Provide the [x, y] coordinate of the cell's center where the given text is located.  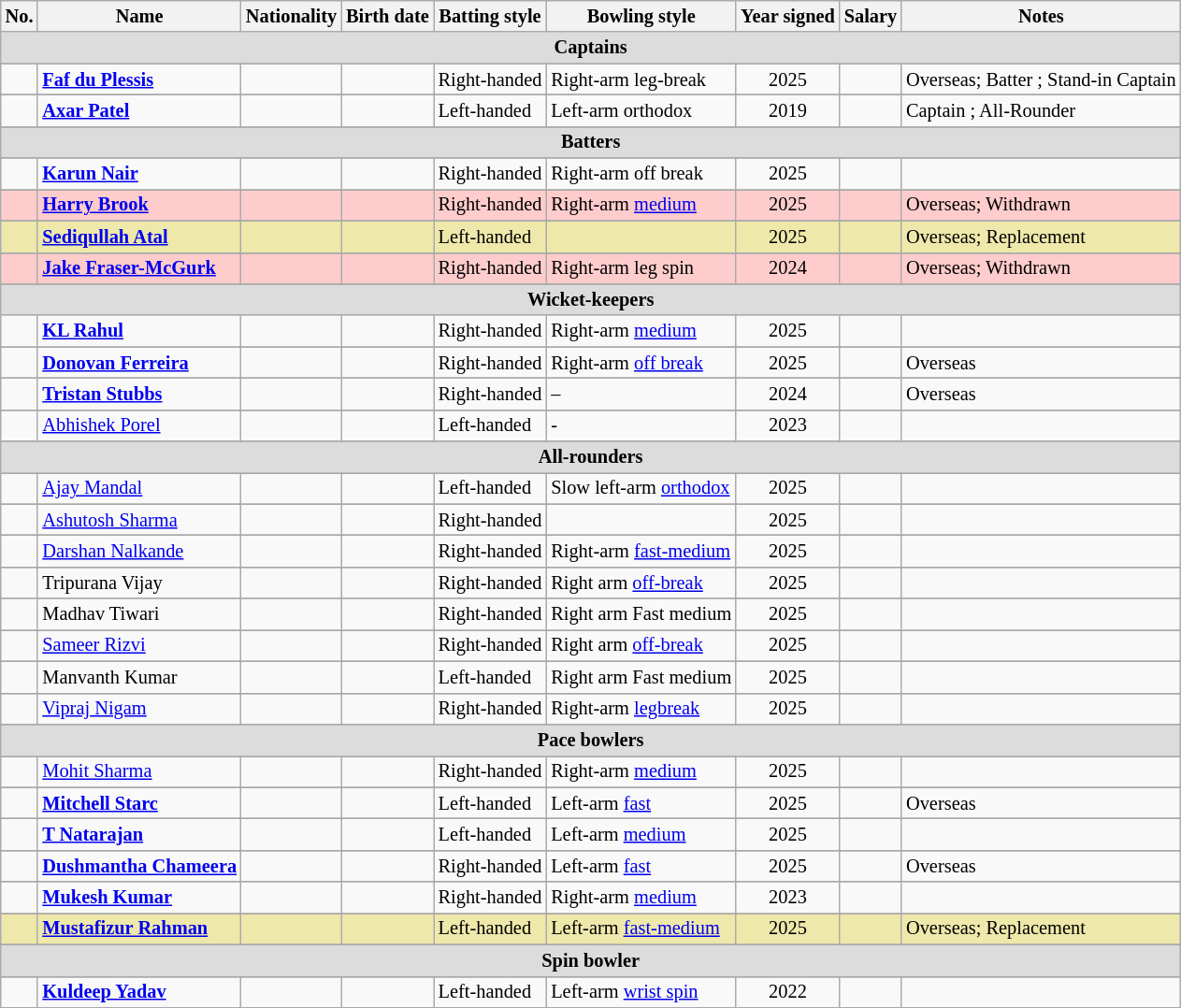
Mitchell Starc [139, 803]
Darshan Nalkande [139, 551]
Madhav Tiwari [139, 614]
– [641, 394]
Manvanth Kumar [139, 677]
Harry Brook [139, 205]
Year signed [787, 16]
Tripurana Vijay [139, 583]
Sameer Rizvi [139, 645]
- [641, 425]
Right-arm fast-medium [641, 551]
Right-arm legbreak [641, 709]
KL Rahul [139, 331]
Faf du Plessis [139, 79]
Mohit Sharma [139, 771]
T Natarajan [139, 834]
Birth date [387, 16]
Tristan Stubbs [139, 394]
Salary [871, 16]
Captain ; All-Rounder [1041, 110]
Karun Nair [139, 174]
Right-arm leg spin [641, 268]
Left-arm wrist spin [641, 992]
Batters [591, 142]
Name [139, 16]
Captains [591, 48]
Notes [1041, 16]
Kuldeep Yadav [139, 992]
Jake Fraser-McGurk [139, 268]
Left-arm medium [641, 834]
Dushmantha Chameera [139, 866]
Pace bowlers [591, 740]
Right-arm leg-break [641, 79]
Bowling style [641, 16]
Axar Patel [139, 110]
Ashutosh Sharma [139, 520]
Slow left-arm orthodox [641, 488]
No. [20, 16]
Left-arm orthodox [641, 110]
Vipraj Nigam [139, 709]
Mustafizur Rahman [139, 929]
Nationality [292, 16]
2022 [787, 992]
Abhishek Porel [139, 425]
All-rounders [591, 457]
Spin bowler [591, 960]
Donovan Ferreira [139, 363]
Wicket-keepers [591, 299]
Batting style [490, 16]
Sediqullah Atal [139, 237]
Ajay Mandal [139, 488]
2019 [787, 110]
Mukesh Kumar [139, 898]
Overseas; Batter ; Stand-in Captain [1041, 79]
Left-arm fast-medium [641, 929]
